Find where the given text appears and provide that cell's center as (X, Y) coordinate. 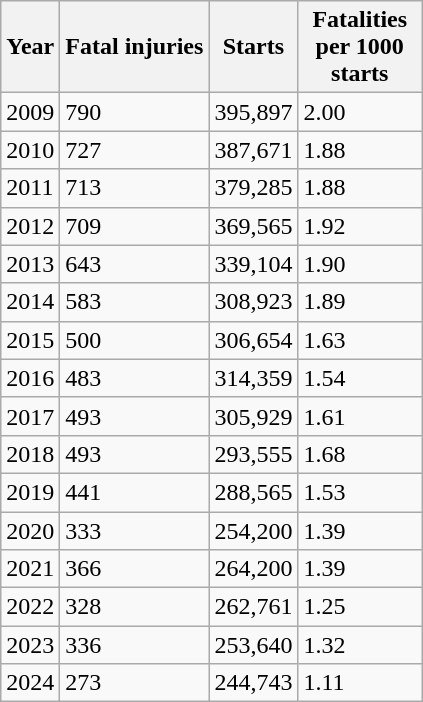
1.68 (360, 454)
2014 (30, 302)
293,555 (254, 454)
2016 (30, 378)
264,200 (254, 569)
306,654 (254, 340)
1.63 (360, 340)
1.11 (360, 683)
2019 (30, 492)
1.89 (360, 302)
2015 (30, 340)
1.32 (360, 645)
441 (134, 492)
727 (134, 150)
1.90 (360, 264)
328 (134, 607)
2021 (30, 569)
2011 (30, 188)
2020 (30, 531)
387,671 (254, 150)
308,923 (254, 302)
339,104 (254, 264)
2018 (30, 454)
366 (134, 569)
262,761 (254, 607)
Fatalities per 1000 starts (360, 47)
379,285 (254, 188)
336 (134, 645)
1.54 (360, 378)
288,565 (254, 492)
2017 (30, 416)
2022 (30, 607)
1.61 (360, 416)
2023 (30, 645)
333 (134, 531)
Fatal injuries (134, 47)
254,200 (254, 531)
1.25 (360, 607)
483 (134, 378)
713 (134, 188)
253,640 (254, 645)
2.00 (360, 112)
500 (134, 340)
305,929 (254, 416)
244,743 (254, 683)
2009 (30, 112)
1.53 (360, 492)
2010 (30, 150)
Starts (254, 47)
314,359 (254, 378)
2024 (30, 683)
2012 (30, 226)
395,897 (254, 112)
583 (134, 302)
1.92 (360, 226)
643 (134, 264)
369,565 (254, 226)
273 (134, 683)
Year (30, 47)
2013 (30, 264)
790 (134, 112)
709 (134, 226)
